Detect which cell encompasses the target text, then output its (x, y) center coordinate. 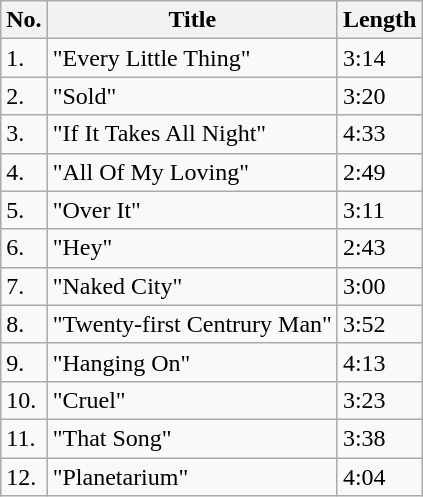
"Sold" (192, 96)
"If It Takes All Night" (192, 134)
"Hey" (192, 248)
4:13 (379, 362)
"All Of My Loving" (192, 172)
3:23 (379, 400)
2:49 (379, 172)
"Hanging On" (192, 362)
2:43 (379, 248)
6. (24, 248)
3:11 (379, 210)
3:52 (379, 324)
3:38 (379, 438)
11. (24, 438)
10. (24, 400)
Title (192, 20)
"Naked City" (192, 286)
1. (24, 58)
"Twenty-first Centrury Man" (192, 324)
3. (24, 134)
4. (24, 172)
5. (24, 210)
4:33 (379, 134)
4:04 (379, 477)
"That Song" (192, 438)
3:00 (379, 286)
"Every Little Thing" (192, 58)
3:14 (379, 58)
8. (24, 324)
7. (24, 286)
Length (379, 20)
"Planetarium" (192, 477)
9. (24, 362)
12. (24, 477)
3:20 (379, 96)
"Over It" (192, 210)
"Cruel" (192, 400)
No. (24, 20)
2. (24, 96)
